Determine the (x, y) coordinate at the center of the cell enclosing the given text.  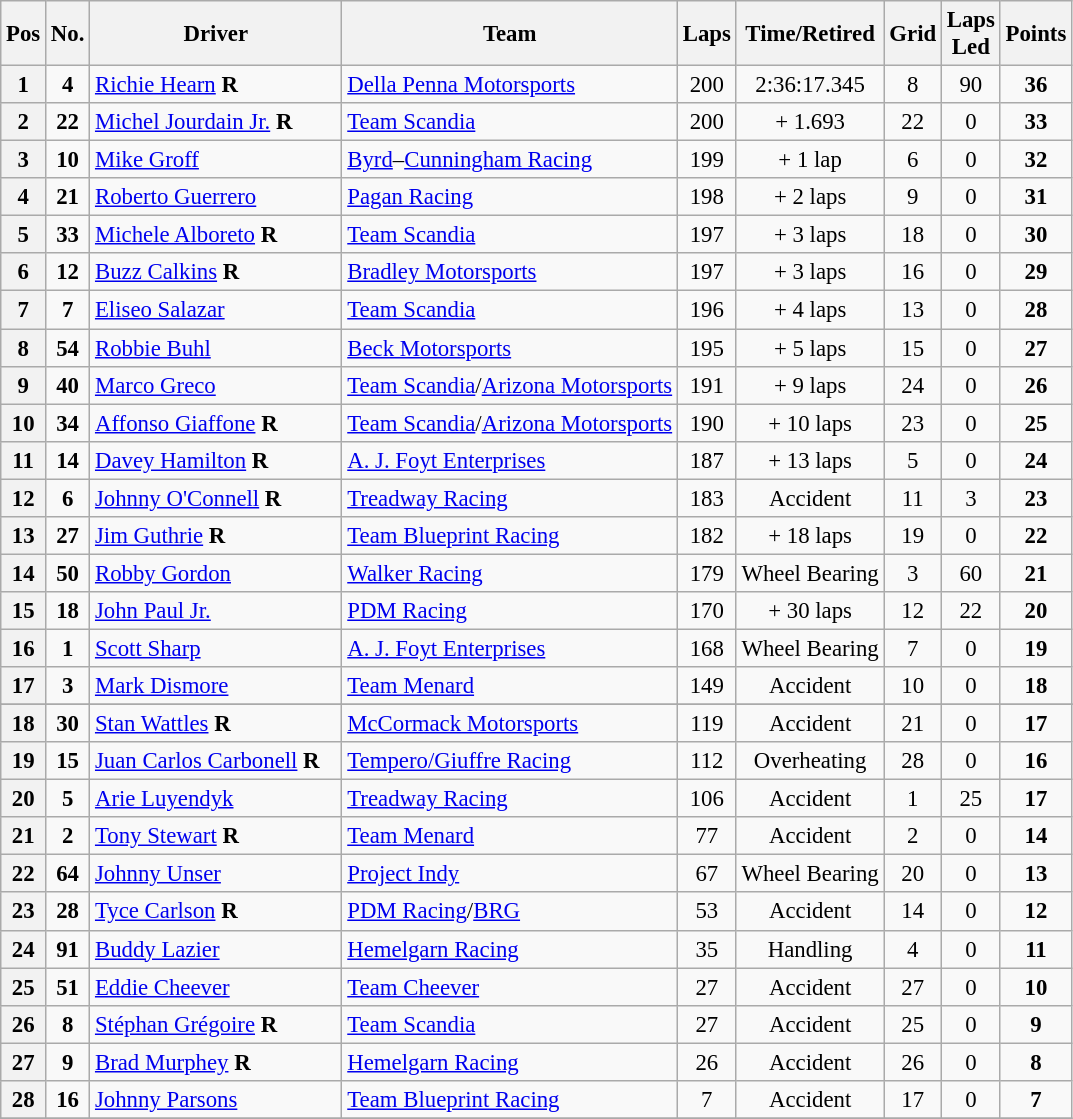
McCormack Motorsports (510, 724)
Mike Groff (216, 160)
Della Penna Motorsports (510, 85)
Project Indy (510, 874)
64 (68, 874)
+ 9 laps (810, 385)
+ 1.693 (810, 122)
John Paul Jr. (216, 611)
Robbie Buhl (216, 348)
Johnny O'Connell R (216, 498)
106 (706, 799)
Pos (24, 34)
Johnny Parsons (216, 1100)
Buzz Calkins R (216, 273)
+ 30 laps (810, 611)
50 (68, 573)
Laps (706, 34)
+ 4 laps (810, 310)
Driver (216, 34)
168 (706, 648)
No. (68, 34)
195 (706, 348)
Grid (912, 34)
Robby Gordon (216, 573)
PDM Racing (510, 611)
31 (1036, 197)
Richie Hearn R (216, 85)
90 (970, 85)
77 (706, 836)
Time/Retired (810, 34)
170 (706, 611)
36 (1036, 85)
Walker Racing (510, 573)
Buddy Lazier (216, 949)
Stéphan Grégoire R (216, 1024)
53 (706, 912)
Brad Murphey R (216, 1062)
149 (706, 686)
54 (68, 348)
Scott Sharp (216, 648)
35 (706, 949)
29 (1036, 273)
179 (706, 573)
182 (706, 536)
Tempero/Giuffre Racing (510, 761)
40 (68, 385)
Team (510, 34)
Byrd–Cunningham Racing (510, 160)
32 (1036, 160)
Handling (810, 949)
Points (1036, 34)
Marco Greco (216, 385)
Davey Hamilton R (216, 460)
Eliseo Salazar (216, 310)
183 (706, 498)
60 (970, 573)
+ 5 laps (810, 348)
Tyce Carlson R (216, 912)
LapsLed (970, 34)
PDM Racing/BRG (510, 912)
Eddie Cheever (216, 987)
67 (706, 874)
Stan Wattles R (216, 724)
Pagan Racing (510, 197)
Jim Guthrie R (216, 536)
112 (706, 761)
119 (706, 724)
Bradley Motorsports (510, 273)
196 (706, 310)
51 (68, 987)
199 (706, 160)
190 (706, 423)
187 (706, 460)
Mark Dismore (216, 686)
Beck Motorsports (510, 348)
191 (706, 385)
+ 18 laps (810, 536)
Arie Luyendyk (216, 799)
Michel Jourdain Jr. R (216, 122)
Juan Carlos Carbonell R (216, 761)
+ 13 laps (810, 460)
Roberto Guerrero (216, 197)
198 (706, 197)
Michele Alboreto R (216, 235)
Tony Stewart R (216, 836)
Johnny Unser (216, 874)
91 (68, 949)
2:36:17.345 (810, 85)
Overheating (810, 761)
Affonso Giaffone R (216, 423)
+ 10 laps (810, 423)
+ 2 laps (810, 197)
34 (68, 423)
Team Cheever (510, 987)
+ 1 lap (810, 160)
